From the cell containing the given text, extract its center point as [x, y] coordinate. 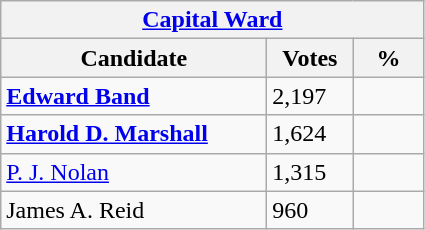
Votes [310, 58]
Capital Ward [212, 20]
P. J. Nolan [134, 172]
1,315 [310, 172]
% [388, 58]
James A. Reid [134, 210]
Candidate [134, 58]
2,197 [310, 96]
1,624 [310, 134]
Harold D. Marshall [134, 134]
960 [310, 210]
Edward Band [134, 96]
